Return the (x, y) coordinate for the center point of the cell that contains the specified text.  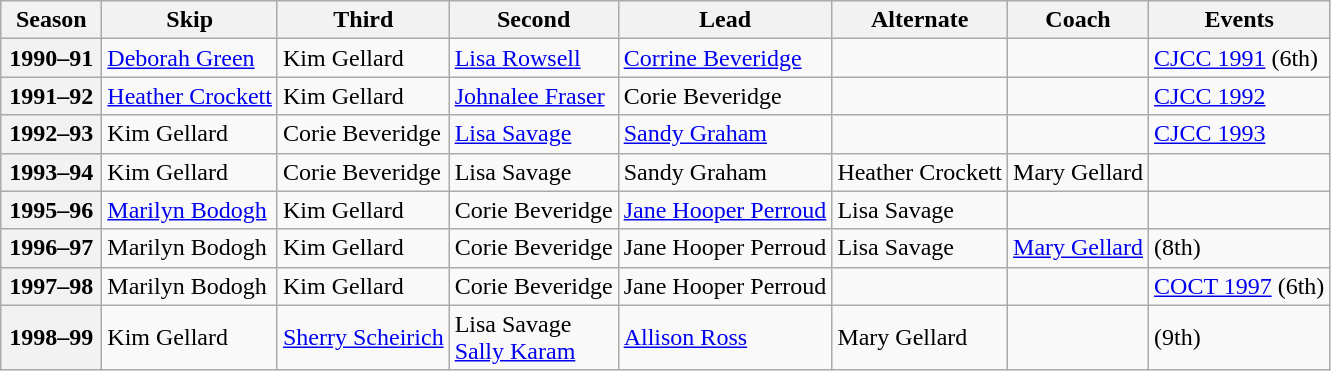
1998–99 (52, 338)
Deborah Green (190, 58)
Allison Ross (725, 338)
Events (1240, 20)
Second (534, 20)
COCT 1997 (6th) (1240, 286)
Alternate (920, 20)
Johnalee Fraser (534, 96)
Third (363, 20)
Sherry Scheirich (363, 338)
Lisa Savage Sally Karam (534, 338)
Corrine Beveridge (725, 58)
Lisa Rowsell (534, 58)
Lead (725, 20)
Season (52, 20)
(9th) (1240, 338)
Coach (1078, 20)
Skip (190, 20)
CJCC 1993 (1240, 134)
1995–96 (52, 210)
1993–94 (52, 172)
1997–98 (52, 286)
1990–91 (52, 58)
1991–92 (52, 96)
CJCC 1991 (6th) (1240, 58)
1996–97 (52, 248)
CJCC 1992 (1240, 96)
1992–93 (52, 134)
(8th) (1240, 248)
